For the text-containing cell, return its midpoint in (x, y) coordinate format. 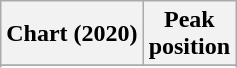
Peakposition (189, 34)
Chart (2020) (72, 34)
